Scan for the cell matching the given text and deliver its [X, Y] coordinate at center. 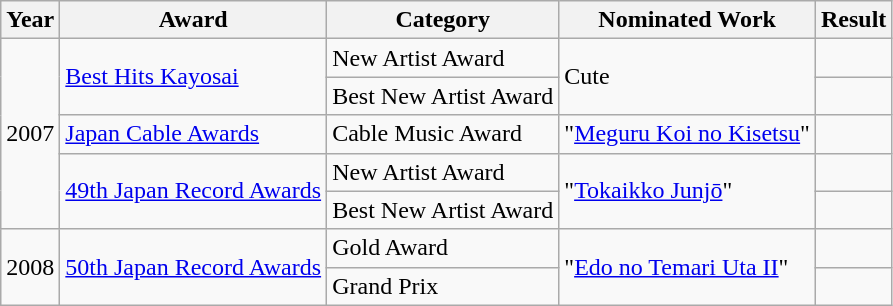
"Meguru Koi no Kisetsu" [688, 134]
50th Japan Record Awards [194, 267]
Best Hits Kayosai [194, 77]
Year [30, 20]
Category [443, 20]
2007 [30, 134]
Cable Music Award [443, 134]
"Edo no Temari Uta II" [688, 267]
Grand Prix [443, 286]
2008 [30, 267]
Gold Award [443, 248]
Cute [688, 77]
Nominated Work [688, 20]
Award [194, 20]
Result [853, 20]
"Tokaikko Junjō" [688, 191]
Japan Cable Awards [194, 134]
49th Japan Record Awards [194, 191]
